From the cell containing the given text, extract its center point as [X, Y] coordinate. 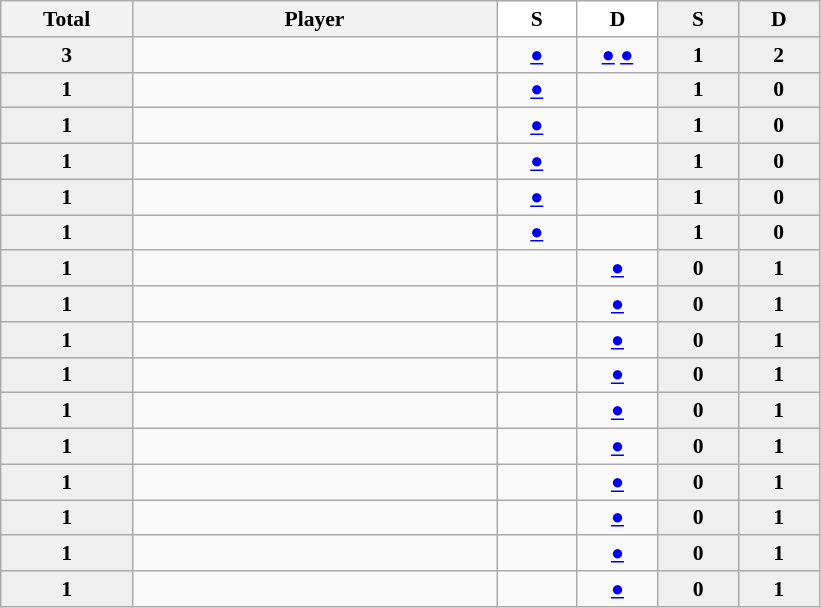
Total [67, 19]
● ● [618, 55]
3 [67, 55]
2 [778, 55]
Player [314, 19]
